Identify which cell holds the provided text, then report its (x, y) central coordinate. 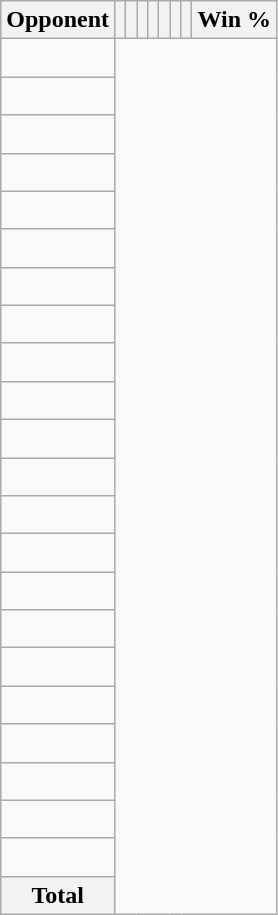
Total (58, 895)
Opponent (58, 20)
Win % (234, 20)
